Output the [x, y] coordinate of the center of the cell containing the given text.  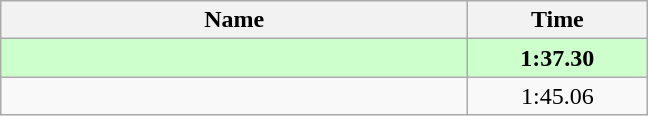
1:37.30 [558, 58]
Name [234, 20]
Time [558, 20]
1:45.06 [558, 96]
